Return [x, y] of the center of cell containing provided text 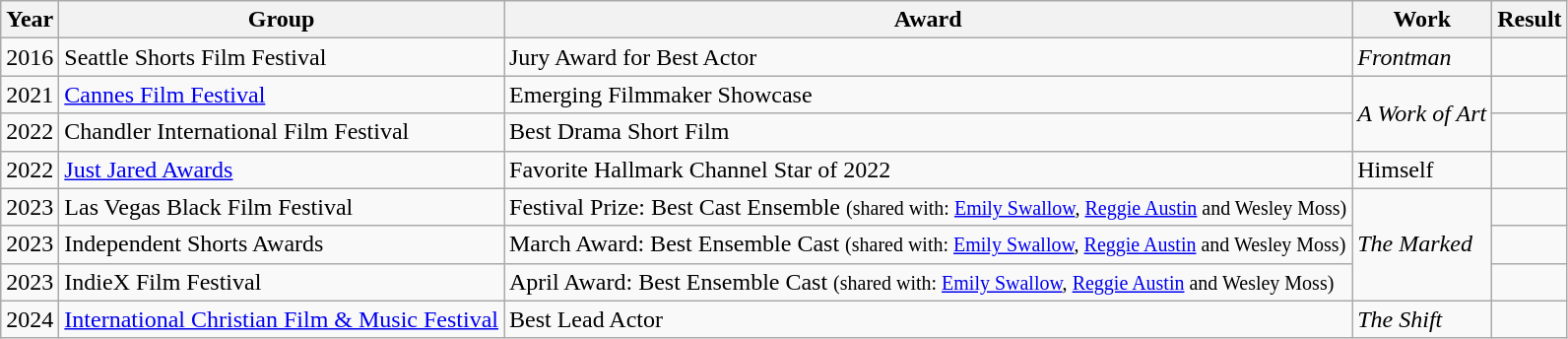
Year [30, 20]
Jury Award for Best Actor [928, 57]
Cannes Film Festival [282, 95]
International Christian Film & Music Festival [282, 319]
Seattle Shorts Film Festival [282, 57]
Best Lead Actor [928, 319]
Independent Shorts Awards [282, 244]
The Shift [1422, 319]
Group [282, 20]
Las Vegas Black Film Festival [282, 207]
Result [1530, 20]
Just Jared Awards [282, 169]
Chandler International Film Festival [282, 132]
A Work of Art [1422, 113]
Work [1422, 20]
Best Drama Short Film [928, 132]
April Award: Best Ensemble Cast (shared with: Emily Swallow, Reggie Austin and Wesley Moss) [928, 282]
2024 [30, 319]
March Award: Best Ensemble Cast (shared with: Emily Swallow, Reggie Austin and Wesley Moss) [928, 244]
Favorite Hallmark Channel Star of 2022 [928, 169]
2016 [30, 57]
Himself [1422, 169]
Festival Prize: Best Cast Ensemble (shared with: Emily Swallow, Reggie Austin and Wesley Moss) [928, 207]
Frontman [1422, 57]
Emerging Filmmaker Showcase [928, 95]
2021 [30, 95]
The Marked [1422, 244]
IndieX Film Festival [282, 282]
Award [928, 20]
